Identify which cell holds the provided text, then report its [x, y] central coordinate. 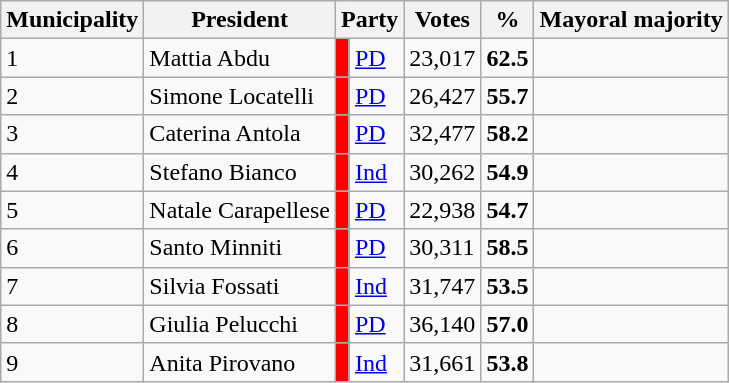
% [508, 20]
57.0 [508, 324]
2 [72, 96]
26,427 [442, 96]
30,311 [442, 248]
5 [72, 210]
53.5 [508, 286]
3 [72, 134]
54.9 [508, 172]
22,938 [442, 210]
31,747 [442, 286]
9 [72, 362]
Stefano Bianco [240, 172]
54.7 [508, 210]
Natale Carapellese [240, 210]
Mayoral majority [631, 20]
6 [72, 248]
Party [369, 20]
President [240, 20]
7 [72, 286]
Anita Pirovano [240, 362]
Municipality [72, 20]
53.8 [508, 362]
Giulia Pelucchi [240, 324]
Simone Locatelli [240, 96]
Caterina Antola [240, 134]
31,661 [442, 362]
Santo Minniti [240, 248]
Silvia Fossati [240, 286]
Mattia Abdu [240, 58]
4 [72, 172]
58.2 [508, 134]
58.5 [508, 248]
55.7 [508, 96]
36,140 [442, 324]
8 [72, 324]
1 [72, 58]
32,477 [442, 134]
62.5 [508, 58]
30,262 [442, 172]
23,017 [442, 58]
Votes [442, 20]
